Provide the (x, y) coordinate of the cell's center where the given text is located.  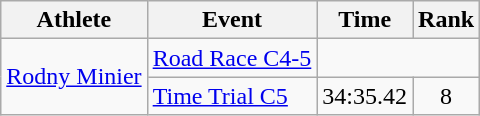
Time Trial C5 (232, 96)
Rodny Minier (74, 77)
34:35.42 (365, 96)
Time (365, 20)
8 (446, 96)
Rank (446, 20)
Athlete (74, 20)
Event (232, 20)
Road Race C4-5 (232, 58)
